Return the [x, y] coordinate for the center point of the cell that contains the specified text.  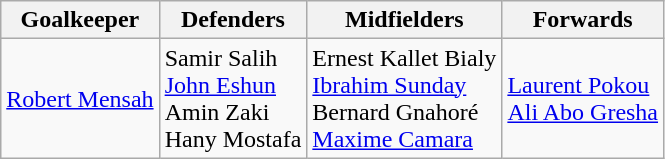
Forwards [583, 20]
Goalkeeper [80, 20]
Robert Mensah [80, 98]
Ernest Kallet Bialy Ibrahim Sunday Bernard Gnahoré Maxime Camara [404, 98]
Samir Salih John Eshun Amin Zaki Hany Mostafa [233, 98]
Defenders [233, 20]
Laurent Pokou Ali Abo Gresha [583, 98]
Midfielders [404, 20]
